Provide the (x, y) coordinate of the cell's center where the given text is located.  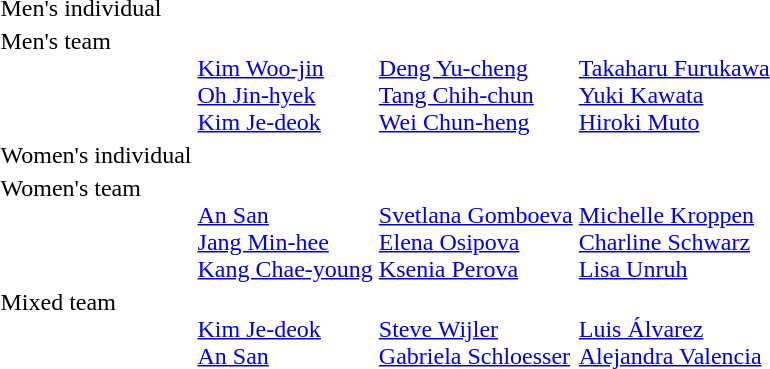
Svetlana GomboevaElena OsipovaKsenia Perova (476, 228)
An SanJang Min-heeKang Chae-young (285, 228)
Deng Yu-chengTang Chih-chunWei Chun-heng (476, 82)
Kim Woo-jinOh Jin-hyekKim Je-deok (285, 82)
